Locate the cell with the specified text and output its (X, Y) center coordinate. 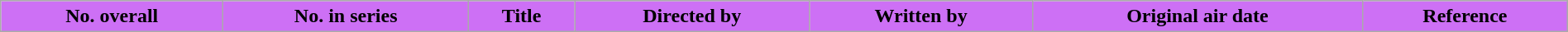
No. overall (112, 16)
Reference (1465, 16)
Original air date (1198, 16)
No. in series (346, 16)
Written by (921, 16)
Directed by (692, 16)
Title (522, 16)
